From the cell containing the given text, extract its center point as [x, y] coordinate. 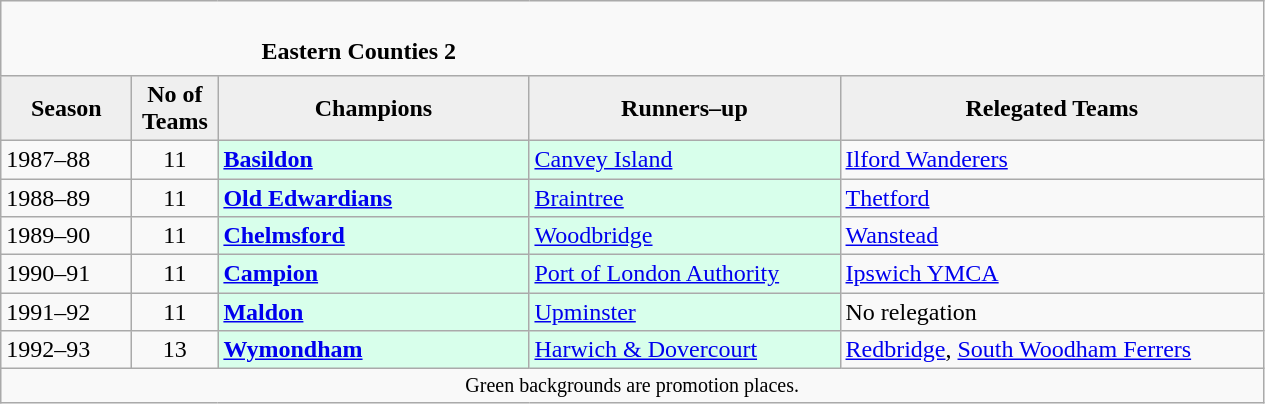
13 [175, 350]
Basildon [374, 159]
No of Teams [175, 108]
No relegation [1052, 312]
Old Edwardians [374, 197]
1988–89 [66, 197]
Runners–up [684, 108]
Wymondham [374, 350]
Port of London Authority [684, 274]
Braintree [684, 197]
Wanstead [1052, 236]
Ilford Wanderers [1052, 159]
Redbridge, South Woodham Ferrers [1052, 350]
Green backgrounds are promotion places. [632, 386]
Champions [374, 108]
Season [66, 108]
Ipswich YMCA [1052, 274]
Chelmsford [374, 236]
Maldon [374, 312]
1989–90 [66, 236]
Relegated Teams [1052, 108]
1992–93 [66, 350]
Thetford [1052, 197]
1990–91 [66, 274]
Harwich & Dovercourt [684, 350]
Campion [374, 274]
Upminster [684, 312]
1987–88 [66, 159]
1991–92 [66, 312]
Canvey Island [684, 159]
Woodbridge [684, 236]
